Provide the (x, y) coordinate of the cell's center where the given text is located.  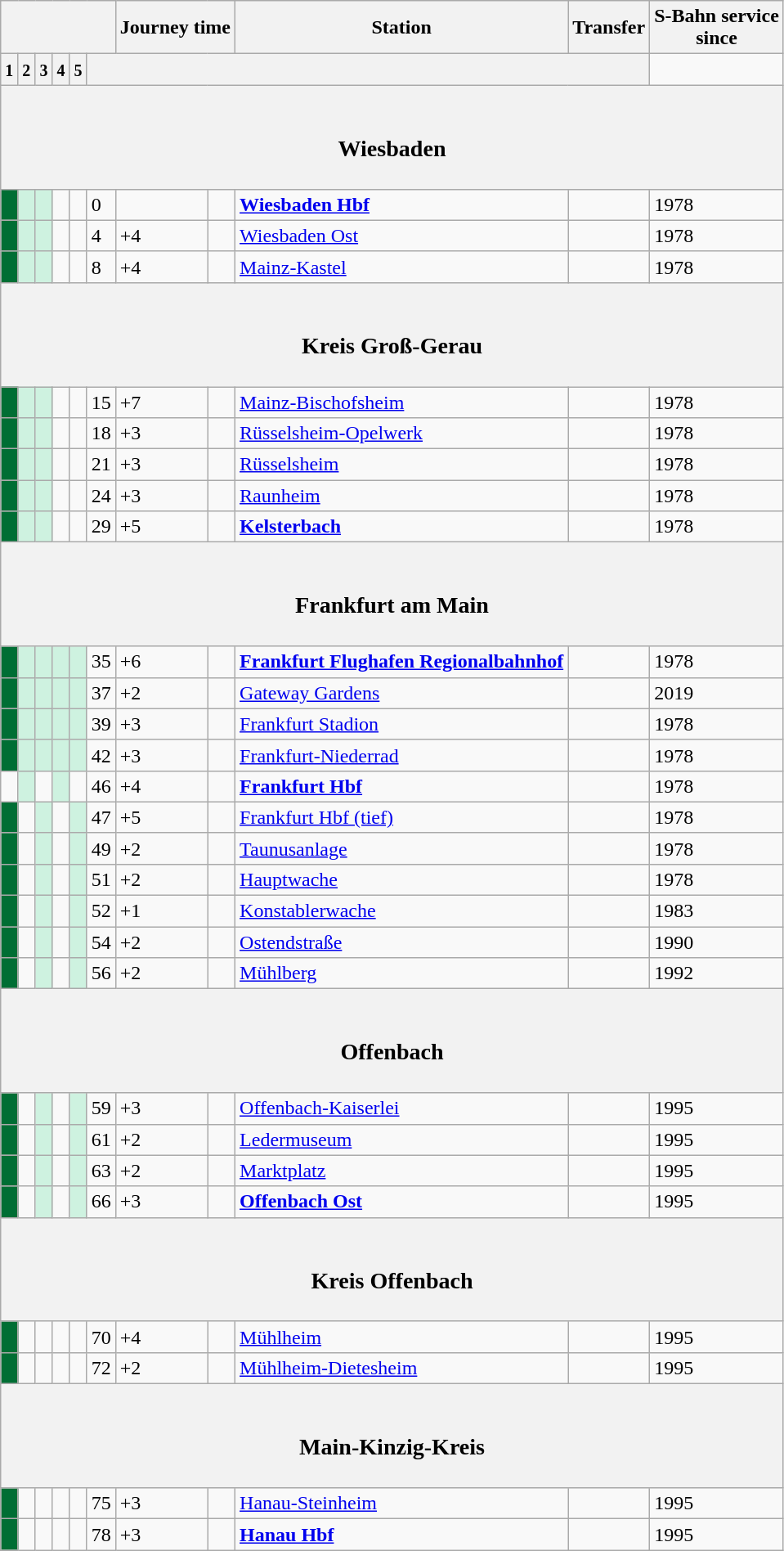
Frankfurt-Niederrad (402, 755)
18 (101, 434)
Hanau Hbf (402, 1535)
Frankfurt Hbf (tief) (402, 817)
Frankfurt Hbf (402, 786)
Frankfurt Stadion (402, 724)
49 (101, 848)
Wiesbaden Ost (402, 236)
Marktplatz (402, 1171)
Rüsselsheim (402, 465)
1983 (717, 911)
66 (101, 1202)
Mainz-Kastel (402, 267)
Mainz-Bischofsheim (402, 402)
Frankfurt am Main (392, 594)
46 (101, 786)
Kreis Offenbach (392, 1270)
Gateway Gardens (402, 693)
Hauptwache (402, 879)
5 (78, 70)
Station (402, 28)
2019 (717, 693)
24 (101, 496)
63 (101, 1171)
Frankfurt Flughafen Regionalbahnhof (402, 662)
2 (26, 70)
Ostendstraße (402, 942)
Mühlheim-Dietesheim (402, 1368)
15 (101, 402)
Offenbach Ost (402, 1202)
Taunusanlage (402, 848)
Offenbach (392, 1041)
1990 (717, 942)
Kelsterbach (402, 527)
59 (101, 1108)
Main-Kinzig-Kreis (392, 1436)
Ledermuseum (402, 1140)
37 (101, 693)
39 (101, 724)
Konstablerwache (402, 911)
70 (101, 1337)
Hanau-Steinheim (402, 1504)
Kreis Groß-Gerau (392, 334)
3 (44, 70)
Wiesbaden Hbf (402, 205)
1 (10, 70)
61 (101, 1140)
Offenbach-Kaiserlei (402, 1108)
42 (101, 755)
8 (101, 267)
Raunheim (402, 496)
+1 (161, 911)
47 (101, 817)
75 (101, 1504)
51 (101, 879)
78 (101, 1535)
Mühlberg (402, 973)
35 (101, 662)
Mühlheim (402, 1337)
S-Bahn servicesince (717, 28)
54 (101, 942)
Transfer (609, 28)
+7 (161, 402)
Wiesbaden (392, 137)
1992 (717, 973)
Rüsselsheim-Opelwerk (402, 434)
29 (101, 527)
0 (101, 205)
Journey time (175, 28)
21 (101, 465)
52 (101, 911)
72 (101, 1368)
56 (101, 973)
+6 (161, 662)
